Find where the given text appears and provide that cell's center as [X, Y] coordinate. 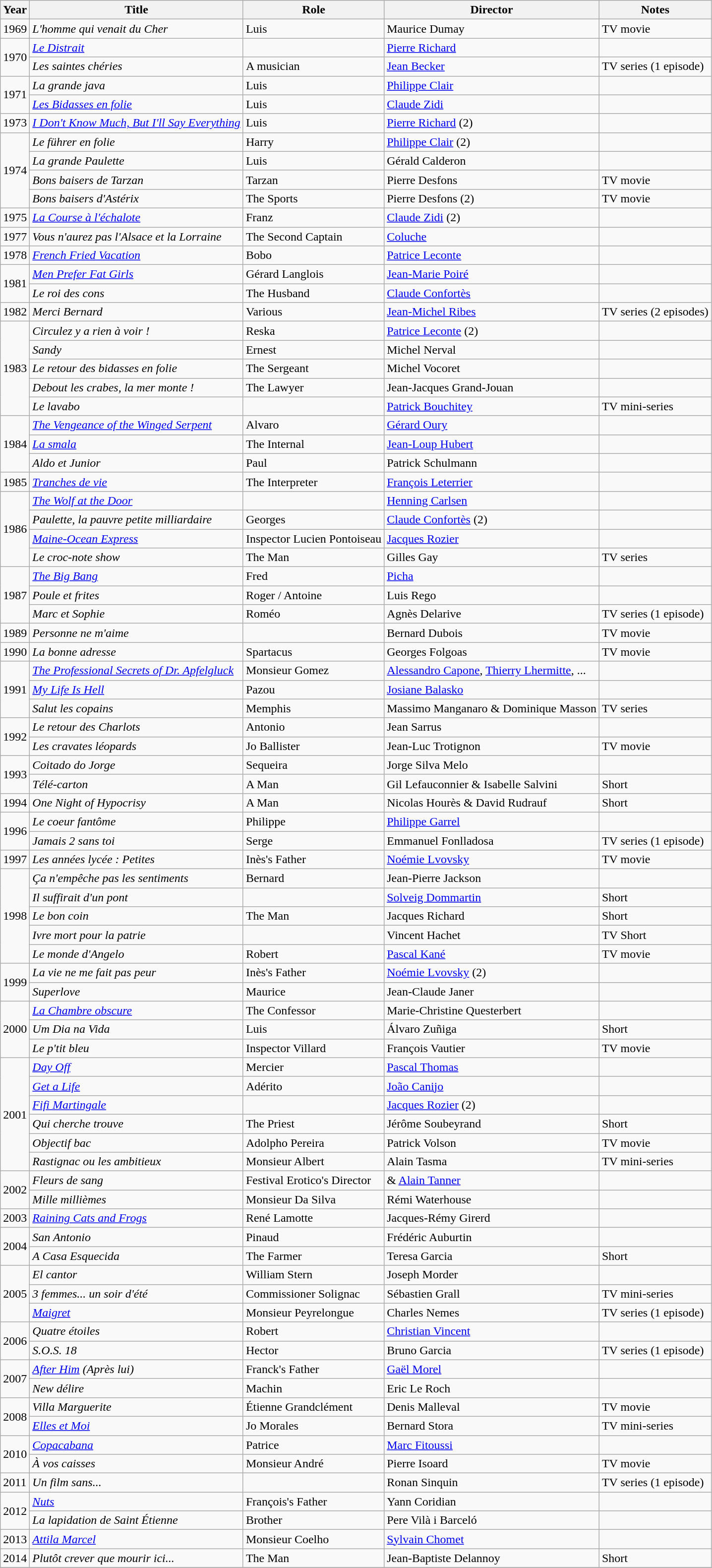
Jo Morales [313, 1426]
Claude Zidi [492, 104]
2005 [15, 1294]
Raining Cats and Frogs [137, 1218]
Ivre mort pour la patrie [137, 935]
2001 [15, 1114]
Pierre Richard (2) [492, 123]
The Internal [313, 444]
Gil Lefauconnier & Isabelle Salvini [492, 784]
Bruno Garcia [492, 1350]
Marie-Christine Questerbert [492, 1010]
Jo Ballister [313, 746]
Machin [313, 1388]
2012 [15, 1511]
Bons baisers de Tarzan [137, 180]
Philippe Garrel [492, 821]
1989 [15, 633]
Poule et frites [137, 595]
Fleurs de sang [137, 1181]
Massimo Manganaro & Dominique Masson [492, 708]
Marc et Sophie [137, 614]
Claude Zidi (2) [492, 217]
Monsieur Peyrelongue [313, 1313]
João Canijo [492, 1086]
Claude Confortès (2) [492, 519]
La lapidation de Saint Étienne [137, 1520]
Paul [313, 463]
Pascal Thomas [492, 1067]
The Sergeant [313, 369]
Jean-Michel Ribes [492, 312]
Jacques Richard [492, 916]
Nicolas Hourès & David Rudrauf [492, 803]
1990 [15, 652]
Le lavabo [137, 406]
Coitado do Jorge [137, 765]
Henning Carlsen [492, 501]
Pierre Desfons [492, 180]
Paulette, la pauvre petite milliardaire [137, 519]
& Alain Tanner [492, 1181]
Patrick Schulmann [492, 463]
L'homme qui venait du Cher [137, 29]
Antonio [313, 727]
René Lamotte [313, 1218]
1986 [15, 529]
The Second Captain [313, 237]
My Life Is Hell [137, 690]
Maurice [313, 992]
Jean-Loup Hubert [492, 444]
Objectif bac [137, 1142]
Picha [492, 576]
3 femmes... un soir d'été [137, 1294]
Patrick Bouchitey [492, 406]
Un film sans... [137, 1483]
Maurice Dumay [492, 29]
French Fried Vacation [137, 255]
Pere Vilà i Barceló [492, 1520]
Patrice Leconte (2) [492, 331]
Philippe Clair (2) [492, 142]
Tranches de vie [137, 482]
Teresa Garcia [492, 1256]
Nuts [137, 1502]
Alain Tasma [492, 1162]
François Leterrier [492, 482]
Étienne Grandclément [313, 1407]
Commissioner Solignac [313, 1294]
1973 [15, 123]
Copacabana [137, 1445]
Maine-Ocean Express [137, 538]
1991 [15, 690]
Villa Marguerite [137, 1407]
Denis Malleval [492, 1407]
Charles Nemes [492, 1313]
Vous n'aurez pas l'Alsace et la Lorraine [137, 237]
François's Father [313, 1502]
Noémie Lvovsky (2) [492, 973]
William Stern [313, 1275]
Ronan Sinquin [492, 1483]
Serge [313, 841]
The Priest [313, 1124]
Patrice Leconte [492, 255]
1974 [15, 170]
Maigret [137, 1313]
Yann Coridian [492, 1502]
Jérôme Soubeyrand [492, 1124]
Bobo [313, 255]
Monsieur André [313, 1464]
Bons baisers d'Astérix [137, 198]
Personne ne m'aime [137, 633]
Salut les copains [137, 708]
Eric Le Roch [492, 1388]
Qui cherche trouve [137, 1124]
Plutôt crever que mourir ici... [137, 1558]
Les Bidasses en folie [137, 104]
The Big Bang [137, 576]
After Him (Après lui) [137, 1369]
Sequeira [313, 765]
Notes [655, 10]
A Casa Esquecida [137, 1256]
Michel Vocoret [492, 369]
Franz [313, 217]
Pascal Kané [492, 954]
À vos caisses [137, 1464]
Le croc-note show [137, 558]
1997 [15, 860]
François Vautier [492, 1048]
Il suffirait d'un pont [137, 897]
Le führer en folie [137, 142]
Adolpho Pereira [313, 1142]
Philippe [313, 821]
Men Prefer Fat Girls [137, 274]
Sébastien Grall [492, 1294]
Monsieur Coelho [313, 1539]
The Vengeance of the Winged Serpent [137, 425]
Josiane Balasko [492, 690]
Le coeur fantôme [137, 821]
Attila Marcel [137, 1539]
Rémi Waterhouse [492, 1199]
La bonne adresse [137, 652]
Solveig Dommartin [492, 897]
Patrice [313, 1445]
Inspector Villard [313, 1048]
Gérard Oury [492, 425]
1994 [15, 803]
New délire [137, 1388]
Gérard Langlois [313, 274]
Circulez y a rien à voir ! [137, 331]
Sandy [137, 350]
Tarzan [313, 180]
Marc Fitoussi [492, 1445]
Frédéric Auburtin [492, 1237]
2006 [15, 1341]
Jacques-Rémy Girerd [492, 1218]
1981 [15, 284]
Director [492, 10]
Le roi des cons [137, 293]
Ernest [313, 350]
La smala [137, 444]
A musician [313, 66]
One Night of Hypocrisy [137, 803]
Le retour des Charlots [137, 727]
S.O.S. 18 [137, 1350]
Rastignac ou les ambitieux [137, 1162]
2011 [15, 1483]
Jean Becker [492, 66]
1998 [15, 916]
2002 [15, 1190]
Jacques Rozier (2) [492, 1105]
Reska [313, 331]
Jamais 2 sans toi [137, 841]
Jean-Baptiste Delannoy [492, 1558]
Adérito [313, 1086]
Alessandro Capone, Thierry Lhermitte, ... [492, 671]
Les saintes chéries [137, 66]
1999 [15, 982]
1993 [15, 774]
Coluche [492, 237]
The Farmer [313, 1256]
Mille millièmes [137, 1199]
1992 [15, 737]
I Don't Know Much, But I'll Say Everything [137, 123]
Fred [313, 576]
Monsieur Albert [313, 1162]
La vie ne me fait pas peur [137, 973]
Noémie Lvovsky [492, 860]
Georges Folgoas [492, 652]
1978 [15, 255]
Title [137, 10]
2004 [15, 1247]
Jean-Luc Trotignon [492, 746]
Bernard Stora [492, 1426]
2000 [15, 1029]
The Lawyer [313, 387]
Memphis [313, 708]
Agnès Delarive [492, 614]
The Wolf at the Door [137, 501]
2003 [15, 1218]
La Chambre obscure [137, 1010]
Alvaro [313, 425]
La grande Paulette [137, 161]
1970 [15, 57]
1987 [15, 595]
Patrick Volson [492, 1142]
1982 [15, 312]
1977 [15, 237]
1984 [15, 444]
Bernard [313, 878]
Inspector Lucien Pontoiseau [313, 538]
Claude Confortès [492, 293]
Joseph Morder [492, 1275]
Álvaro Zuñiga [492, 1029]
Philippe Clair [492, 85]
1969 [15, 29]
Les années lycée : Petites [137, 860]
Le monde d'Angelo [137, 954]
Role [313, 10]
Jean-Claude Janer [492, 992]
Christian Vincent [492, 1331]
Roméo [313, 614]
2014 [15, 1558]
Jean-Marie Poiré [492, 274]
1985 [15, 482]
Elles et Moi [137, 1426]
1971 [15, 95]
1975 [15, 217]
Festival Erotico's Director [313, 1181]
Day Off [137, 1067]
Debout les crabes, la mer monte ! [137, 387]
Pierre Richard [492, 48]
2010 [15, 1454]
Monsieur Da Silva [313, 1199]
Ça n'empêche pas les sentiments [137, 878]
Gilles Gay [492, 558]
1996 [15, 831]
Télé-carton [137, 784]
Superlove [137, 992]
Bernard Dubois [492, 633]
Roger / Antoine [313, 595]
Gaël Morel [492, 1369]
The Sports [313, 198]
Pierre Desfons (2) [492, 198]
Pierre Isoard [492, 1464]
Mercier [313, 1067]
TV Short [655, 935]
Sylvain Chomet [492, 1539]
Hector [313, 1350]
Various [313, 312]
Fifi Martingale [137, 1105]
Le retour des bidasses en folie [137, 369]
Le Distrait [137, 48]
El cantor [137, 1275]
Franck's Father [313, 1369]
Merci Bernard [137, 312]
1983 [15, 369]
Pazou [313, 690]
Emmanuel Fonlladosa [492, 841]
TV series (2 episodes) [655, 312]
Les cravates léopards [137, 746]
Jorge Silva Melo [492, 765]
Jean-Pierre Jackson [492, 878]
Jean-Jacques Grand-Jouan [492, 387]
Georges [313, 519]
The Professional Secrets of Dr. Apfelgluck [137, 671]
Quatre étoiles [137, 1331]
2013 [15, 1539]
Le p'tit bleu [137, 1048]
Monsieur Gomez [313, 671]
La grande java [137, 85]
Vincent Hachet [492, 935]
Spartacus [313, 652]
2008 [15, 1416]
San Antonio [137, 1237]
Aldo et Junior [137, 463]
Michel Nerval [492, 350]
Get a Life [137, 1086]
Year [15, 10]
Brother [313, 1520]
The Confessor [313, 1010]
2007 [15, 1379]
The Husband [313, 293]
Jean Sarrus [492, 727]
Le bon coin [137, 916]
Luis Rego [492, 595]
La Course à l'échalote [137, 217]
Harry [313, 142]
Pinaud [313, 1237]
Jacques Rozier [492, 538]
Gérald Calderon [492, 161]
The Interpreter [313, 482]
Um Dia na Vida [137, 1029]
